Find where the given text appears and provide that cell's center as (x, y) coordinate. 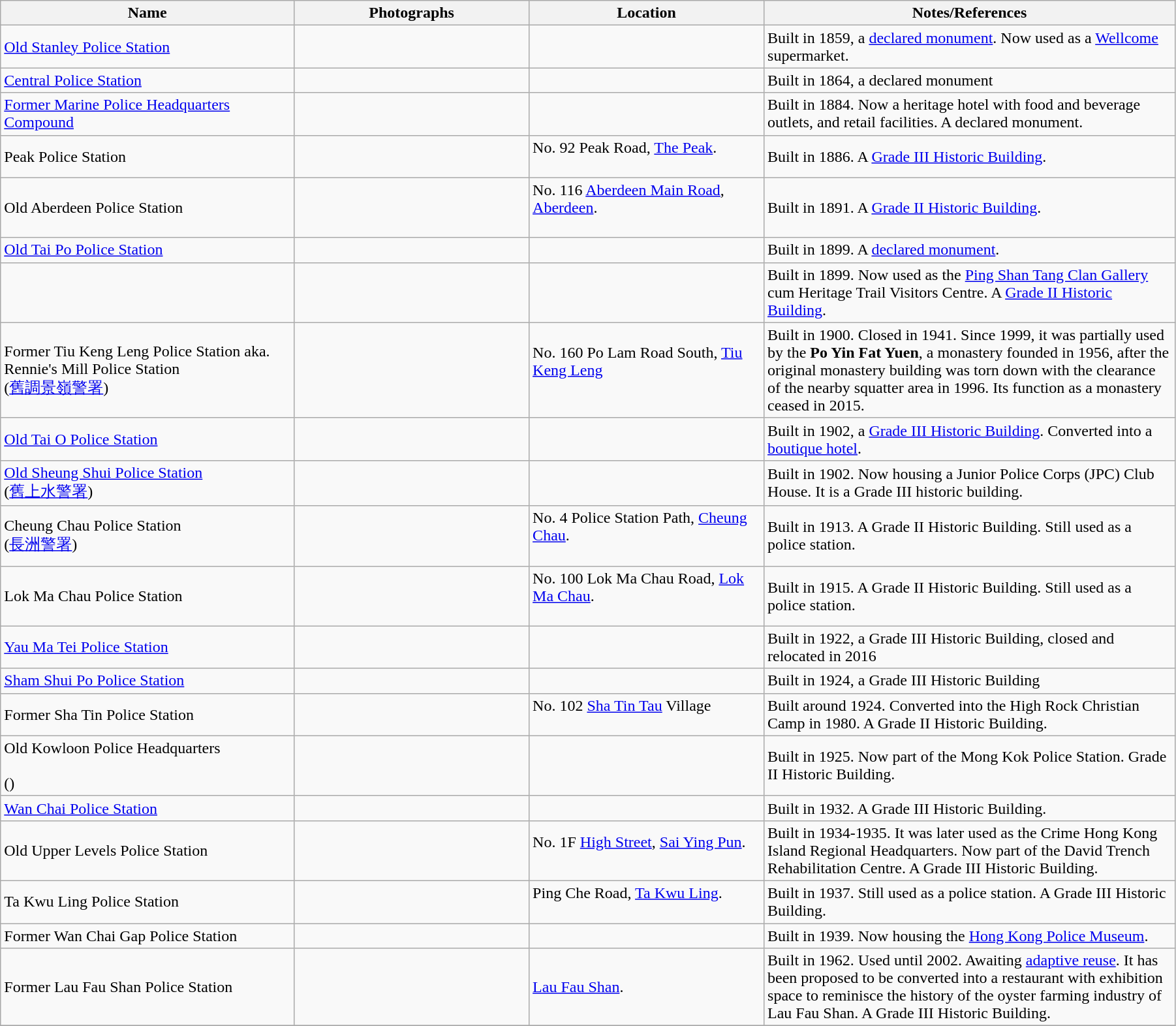
Peak Police Station (147, 157)
No. 102 Sha Tin Tau Village (647, 714)
Built in 1864, a declared monument (970, 80)
Lau Fau Shan. (647, 987)
Old Stanley Police Station (147, 47)
Built around 1924. Converted into the High Rock Christian Camp in 1980. A Grade II Historic Building. (970, 714)
Former Wan Chai Gap Police Station (147, 935)
Lok Ma Chau Police Station (147, 596)
Former Tiu Keng Leng Police Station aka. Rennie's Mill Police Station(舊調景嶺警署) (147, 370)
Location (647, 13)
Name (147, 13)
Built in 1899. Now used as the Ping Shan Tang Clan Gallery cum Heritage Trail Visitors Centre. A Grade II Historic Building. (970, 292)
Former Marine Police Headquarters Compound (147, 114)
Built in 1902, a Grade III Historic Building. Converted into a boutique hotel. (970, 439)
Sham Shui Po Police Station (147, 681)
Built in 1932. A Grade III Historic Building. (970, 808)
Built in 1924, a Grade III Historic Building (970, 681)
No. 1F High Street, Sai Ying Pun. (647, 850)
No. 116 Aberdeen Main Road, Aberdeen. (647, 208)
Former Lau Fau Shan Police Station (147, 987)
Old Upper Levels Police Station (147, 850)
Built in 1884. Now a heritage hotel with food and beverage outlets, and retail facilities. A declared monument. (970, 114)
No. 100 Lok Ma Chau Road, Lok Ma Chau. (647, 596)
Built in 1939. Now housing the Hong Kong Police Museum. (970, 935)
Built in 1915. A Grade II Historic Building. Still used as a police station. (970, 596)
Central Police Station (147, 80)
Built in 1886. A Grade III Historic Building. (970, 157)
Photographs (412, 13)
Built in 1899. A declared monument. (970, 250)
Former Sha Tin Police Station (147, 714)
Notes/References (970, 13)
Old Tai Po Police Station (147, 250)
Yau Ma Tei Police Station (147, 647)
Ping Che Road, Ta Kwu Ling. (647, 902)
Cheung Chau Police Station(長洲警署) (147, 536)
Old Sheung Shui Police Station(舊上水警署) (147, 483)
Built in 1902. Now housing a Junior Police Corps (JPC) Club House. It is a Grade III historic building. (970, 483)
Built in 1859, a declared monument. Now used as a Wellcome supermarket. (970, 47)
Built in 1937. Still used as a police station. A Grade III Historic Building. (970, 902)
No. 92 Peak Road, The Peak. (647, 157)
Built in 1891. A Grade II Historic Building. (970, 208)
Built in 1913. A Grade II Historic Building. Still used as a police station. (970, 536)
Wan Chai Police Station (147, 808)
Old Kowloon Police Headquarters() (147, 766)
Ta Kwu Ling Police Station (147, 902)
No. 160 Po Lam Road South, Tiu Keng Leng (647, 370)
No. 4 Police Station Path, Cheung Chau. (647, 536)
Built in 1925. Now part of the Mong Kok Police Station. Grade II Historic Building. (970, 766)
Old Aberdeen Police Station (147, 208)
Built in 1922, a Grade III Historic Building, closed and relocated in 2016 (970, 647)
Old Tai O Police Station (147, 439)
